Return [X, Y] of the center of cell containing provided text 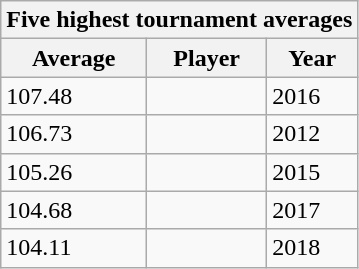
Five highest tournament averages [180, 20]
Player [207, 58]
104.68 [74, 210]
Average [74, 58]
2018 [312, 248]
105.26 [74, 172]
107.48 [74, 96]
2012 [312, 134]
106.73 [74, 134]
104.11 [74, 248]
2017 [312, 210]
2016 [312, 96]
Year [312, 58]
2015 [312, 172]
